From the cell containing the given text, extract its center point as (X, Y) coordinate. 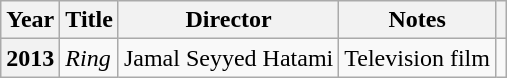
Television film (418, 58)
Year (30, 20)
Title (90, 20)
Director (228, 20)
Ring (90, 58)
Jamal Seyyed Hatami (228, 58)
Notes (418, 20)
2013 (30, 58)
